Find where the given text appears and provide that cell's center as [X, Y] coordinate. 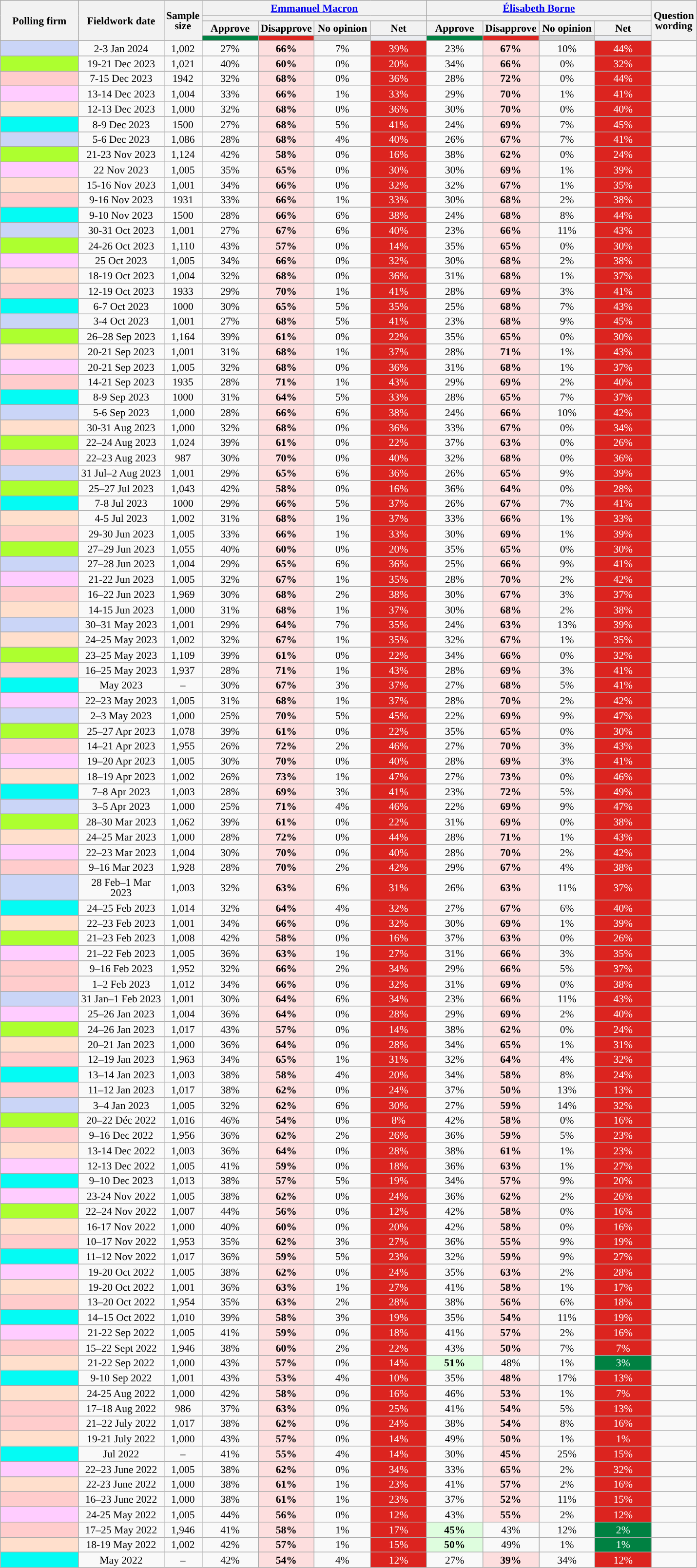
5-6 Sep 2023 [121, 412]
7-15 Dec 2023 [121, 79]
8-9 Dec 2023 [121, 124]
Emmanuel Macron [314, 8]
21-23 Nov 2023 [121, 155]
14-21 Sep 2023 [121, 382]
11–12 Nov 2022 [121, 1257]
4-5 Jul 2023 [121, 518]
25–27 Apr 2023 [121, 731]
28 Feb–1 Mar 2023 [121, 888]
1,055 [183, 549]
21–22 July 2022 [121, 1424]
1,955 [183, 746]
15–22 Sept 2022 [121, 1348]
1,012 [183, 983]
24–25 Mar 2023 [121, 837]
15-16 Nov 2023 [121, 185]
1,007 [183, 1211]
16–22 Jun 2023 [121, 594]
1,016 [183, 1120]
17–25 May 2022 [121, 1530]
1,110 [183, 246]
Questionwording [674, 20]
30-31 Oct 2023 [121, 230]
1–2 Feb 2023 [121, 983]
52% [511, 1500]
1,956 [183, 1135]
1,008 [183, 938]
14–15 Oct 2022 [121, 1318]
1,124 [183, 155]
2-3 Jan 2024 [121, 49]
22 Nov 2023 [121, 170]
13–14 Jan 2023 [121, 1075]
1,937 [183, 670]
10–17 Nov 2022 [121, 1242]
16–25 May 2023 [121, 670]
17–18 Aug 2022 [121, 1408]
21–22 Feb 2023 [121, 953]
22–23 Aug 2023 [121, 458]
2–3 May 2023 [121, 715]
Jul 2022 [121, 1454]
11–12 Jan 2023 [121, 1090]
9-16 Nov 2023 [121, 200]
18-19 May 2022 [121, 1545]
12-13 Dec 2023 [121, 109]
May 2022 [121, 1560]
12-13 Dec 2022 [121, 1166]
13-14 Dec 2022 [121, 1151]
1,953 [183, 1242]
7-8 Jul 2023 [121, 503]
24-26 Oct 2023 [121, 246]
Élisabeth Borne [539, 8]
24-25 Aug 2022 [121, 1394]
1935 [183, 382]
18–19 Apr 2023 [121, 777]
8-9 Sep 2023 [121, 398]
3–5 Apr 2023 [121, 807]
986 [183, 1408]
22-23 June 2022 [121, 1484]
21-22 Jun 2023 [121, 579]
29-30 Jun 2023 [121, 534]
1,969 [183, 594]
22–23 Feb 2023 [121, 923]
24–26 Jan 2023 [121, 1029]
22–23 May 2023 [121, 701]
9–10 Dec 2023 [121, 1181]
1,043 [183, 488]
14–21 Apr 2023 [121, 746]
1,086 [183, 139]
30-31 Aug 2023 [121, 428]
1,109 [183, 655]
1,021 [183, 63]
27–29 Jun 2023 [121, 549]
26–28 Sep 2023 [121, 336]
9–16 Dec 2022 [121, 1135]
31 Jul–2 Aug 2023 [121, 473]
Polling firm [39, 20]
25–26 Jan 2023 [121, 1014]
22–24 Aug 2023 [121, 442]
23–25 May 2023 [121, 655]
Fieldwork date [121, 20]
13–20 Oct 2022 [121, 1302]
13-14 Dec 2023 [121, 94]
16–23 June 2022 [121, 1500]
1931 [183, 200]
22–23 Mar 2023 [121, 852]
14-15 Jun 2023 [121, 609]
19-21 July 2022 [121, 1438]
18-19 Oct 2023 [121, 276]
9–16 Mar 2023 [121, 867]
51% [454, 1362]
23-24 Nov 2022 [121, 1196]
1,954 [183, 1302]
1942 [183, 79]
20–21 Jan 2023 [121, 1045]
1,952 [183, 969]
22–24 Nov 2022 [121, 1211]
1,963 [183, 1059]
9-10 Nov 2023 [121, 215]
1,013 [183, 1181]
1,164 [183, 336]
22–23 June 2022 [121, 1469]
19-21 Dec 2023 [121, 63]
24-25 May 2022 [121, 1514]
May 2023 [121, 685]
987 [183, 458]
3–4 Jan 2023 [121, 1105]
30–31 May 2023 [121, 625]
9-10 Sep 2022 [121, 1378]
25 Oct 2023 [121, 260]
12-19 Oct 2023 [121, 291]
Samplesize [183, 20]
12–19 Jan 2023 [121, 1059]
1,024 [183, 442]
20–22 Déc 2022 [121, 1120]
5-6 Dec 2023 [121, 139]
6-7 Oct 2023 [121, 306]
1,062 [183, 822]
3-4 Oct 2023 [121, 322]
28–30 Mar 2023 [121, 822]
25–27 Jul 2023 [121, 488]
1,010 [183, 1318]
1933 [183, 291]
27–28 Jun 2023 [121, 564]
31 Jan–1 Feb 2023 [121, 999]
9–16 Feb 2023 [121, 969]
24–25 May 2023 [121, 640]
7–8 Apr 2023 [121, 791]
1,078 [183, 731]
1,014 [183, 908]
21–23 Feb 2023 [121, 938]
24–25 Feb 2023 [121, 908]
19–20 Apr 2023 [121, 761]
16-17 Nov 2022 [121, 1226]
1,928 [183, 867]
